Determine the (x, y) coordinate at the center of the cell enclosing the given text.  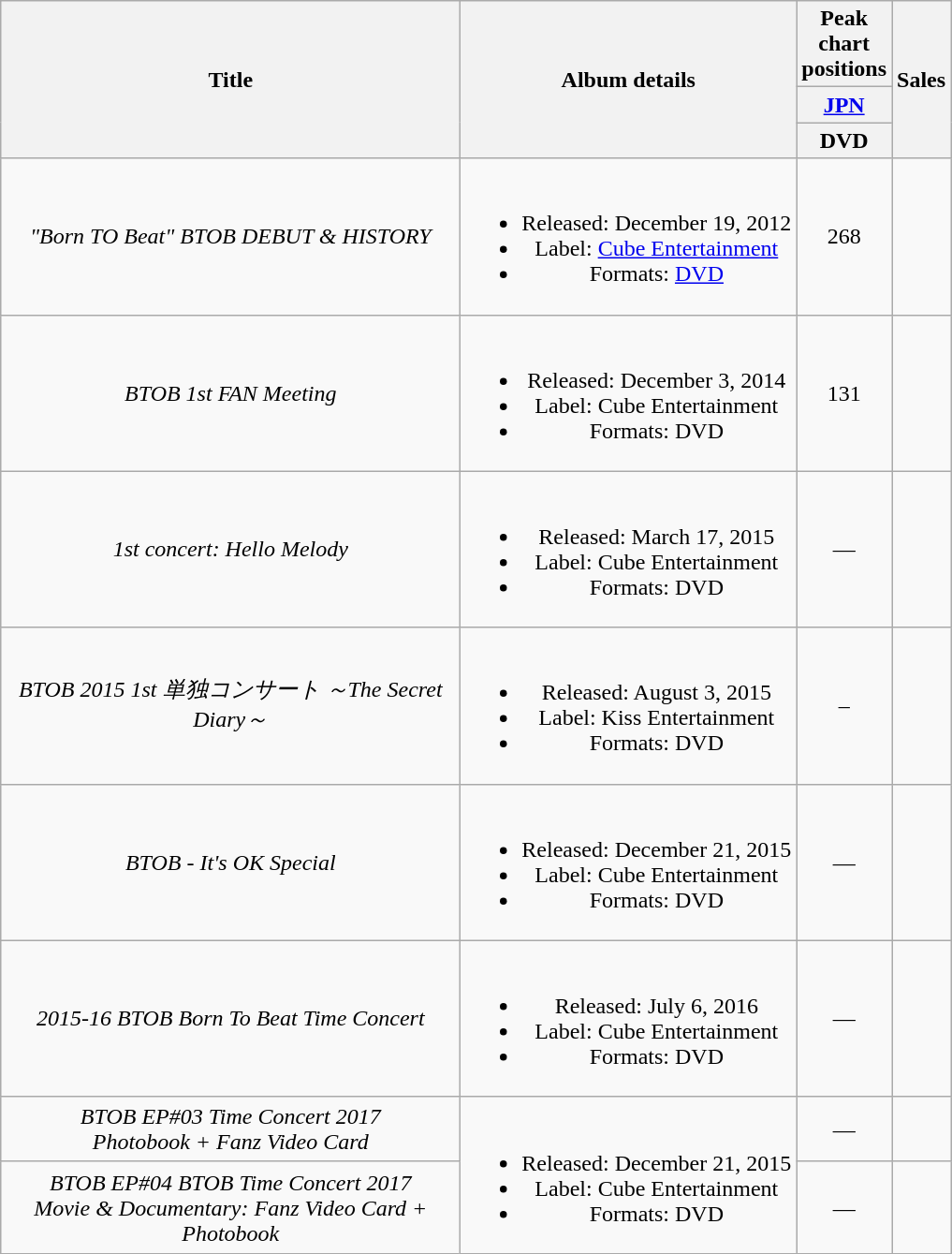
BTOB EP#03 Time Concert 2017 Photobook + Fanz Video Card (230, 1129)
Title (230, 80)
– (844, 706)
Sales (921, 80)
Released: December 19, 2012Label: Cube EntertainmentFormats: DVD (629, 236)
Released: March 17, 2015Label: Cube EntertainmentFormats: DVD (629, 549)
Peak chart positions (844, 44)
268 (844, 236)
2015-16 BTOB Born To Beat Time Concert (230, 1019)
Released: December 3, 2014Label: Cube EntertainmentFormats: DVD (629, 393)
Released: August 3, 2015Label: Kiss EntertainmentFormats: DVD (629, 706)
"Born TO Beat" BTOB DEBUT & HISTORY (230, 236)
JPN (844, 105)
BTOB - It's OK Special (230, 862)
1st concert: Hello Melody (230, 549)
BTOB EP#04 BTOB Time Concert 2017 Movie & Documentary: Fanz Video Card + Photobook (230, 1207)
Album details (629, 80)
131 (844, 393)
Released: July 6, 2016Label: Cube EntertainmentFormats: DVD (629, 1019)
DVD (844, 140)
BTOB 2015 1st 単独コンサート ～The Secret Diary～ (230, 706)
BTOB 1st FAN Meeting (230, 393)
